Locate the cell with the specified text and output its (X, Y) center coordinate. 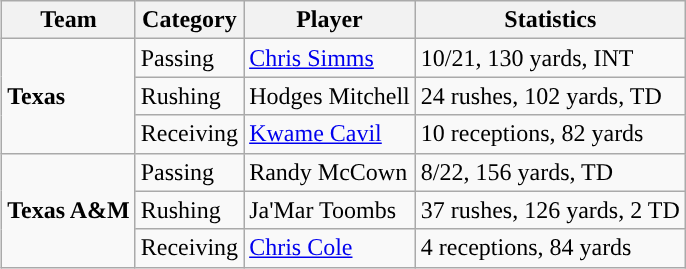
8/22, 156 yards, TD (550, 172)
Hodges Mitchell (330, 96)
Statistics (550, 20)
Player (330, 20)
Kwame Cavil (330, 134)
37 rushes, 126 yards, 2 TD (550, 210)
Ja'Mar Toombs (330, 210)
Randy McCown (330, 172)
4 receptions, 84 yards (550, 248)
10/21, 130 yards, INT (550, 58)
Team (69, 20)
10 receptions, 82 yards (550, 134)
Chris Simms (330, 58)
Texas A&M (69, 210)
Category (189, 20)
Texas (69, 96)
24 rushes, 102 yards, TD (550, 96)
Chris Cole (330, 248)
